Capture the cell that displays the provided text and extract its (x, y) central coordinate. 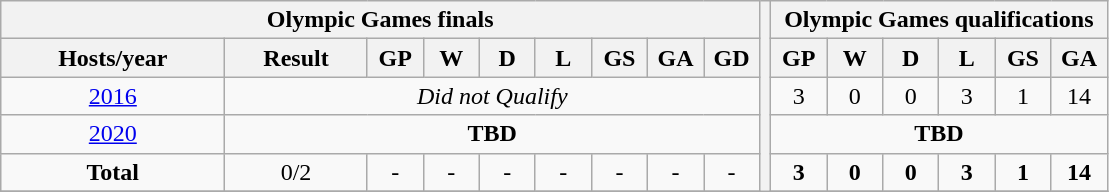
2016 (113, 96)
GD (732, 58)
Olympic Games qualifications (939, 20)
0/2 (296, 172)
Olympic Games finals (380, 20)
2020 (113, 134)
Total (113, 172)
Hosts/year (113, 58)
Result (296, 58)
Did not Qualify (492, 96)
